Return (X, Y) of the center of cell containing provided text 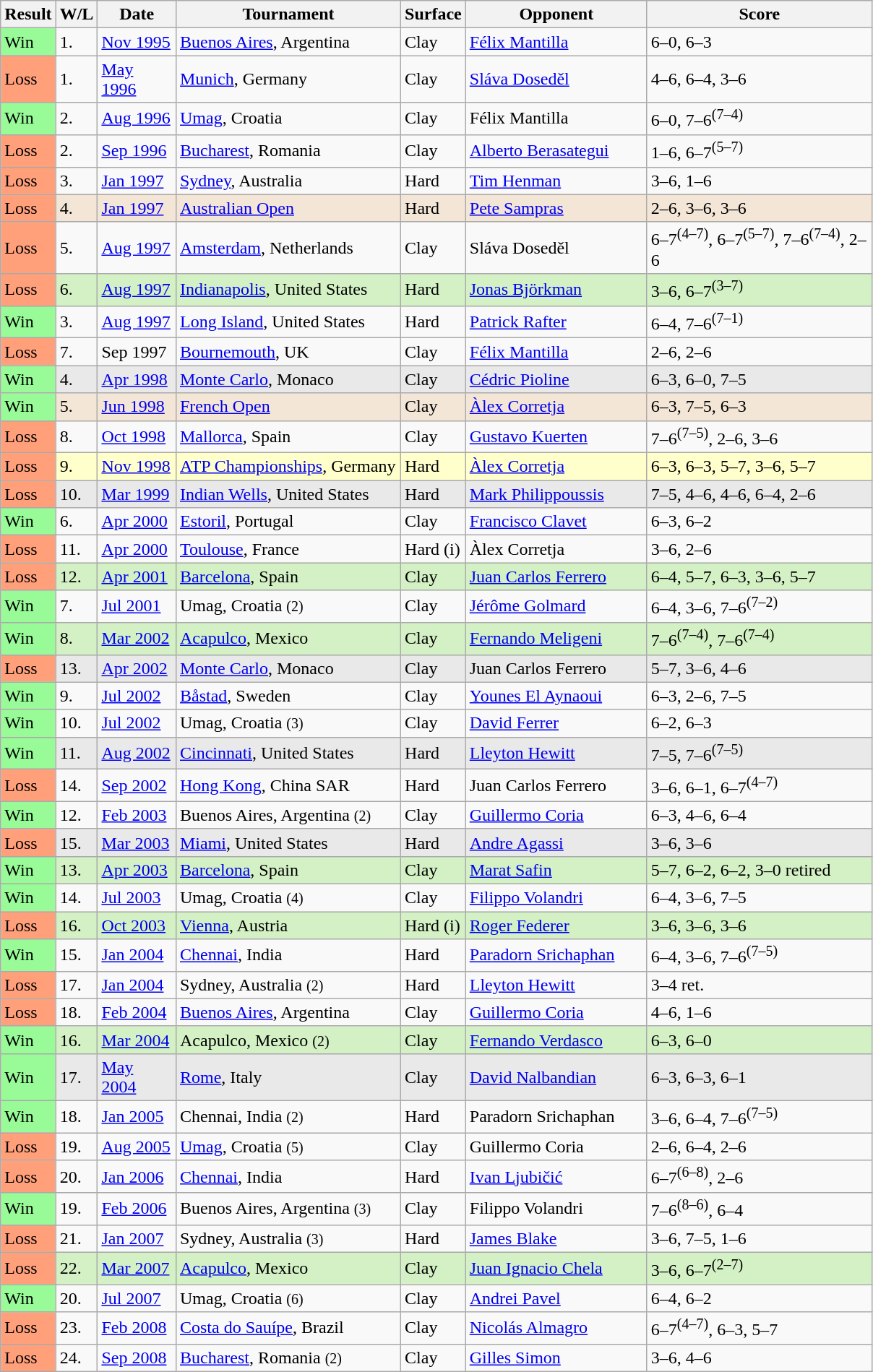
Umag, Croatia (2) (288, 607)
3–6, 4–6 (759, 1358)
Mar 2007 (137, 1269)
David Ferrer (556, 723)
6–4, 6–2 (759, 1298)
Umag, Croatia (4) (288, 897)
Toulouse, France (288, 549)
Mar 2002 (137, 639)
Jun 1998 (137, 407)
2–6, 2–6 (759, 352)
Feb 2006 (137, 1209)
3–4 ret. (759, 985)
French Open (288, 407)
6–0, 7–6(7–4) (759, 118)
Munich, Germany (288, 79)
Nov 1998 (137, 467)
6–4, 3–6, 7–6(7–2) (759, 607)
21. (77, 1238)
Bucharest, Romania (2) (288, 1358)
Andrei Pavel (556, 1298)
Date (137, 14)
Australian Open (288, 208)
2–6, 3–6, 3–6 (759, 208)
Jan 2005 (137, 1117)
May 1996 (137, 79)
Costa do Sauípe, Brazil (288, 1328)
6–7(4–7), 6–7(5–7), 7–6(7–4), 2–6 (759, 248)
Cédric Pioline (556, 379)
Feb 2008 (137, 1328)
7–6(8–6), 6–4 (759, 1209)
Indianapolis, United States (288, 290)
Rome, Italy (288, 1077)
Jul 2001 (137, 607)
6–4, 3–6, 7–5 (759, 897)
Sep 1997 (137, 352)
Bucharest, Romania (288, 150)
Umag, Croatia (6) (288, 1298)
Buenos Aires, Argentina (2) (288, 815)
3–6, 6–4, 7–6(7–5) (759, 1117)
Andre Agassi (556, 842)
6–3, 7–5, 6–3 (759, 407)
Younes El Aynaoui (556, 696)
David Nalbandian (556, 1077)
Acapulco, Mexico (2) (288, 1040)
3–6, 2–6 (759, 549)
Vienna, Austria (288, 926)
6–3, 6–2 (759, 522)
23. (77, 1328)
Mallorca, Spain (288, 436)
Cincinnati, United States (288, 753)
Chennai, India (2) (288, 1117)
Sydney, Australia (3) (288, 1238)
Umag, Croatia (288, 118)
May 2004 (137, 1077)
6–3, 4–6, 6–4 (759, 815)
Apr 2001 (137, 577)
7–6(7–4), 7–6(7–4) (759, 639)
7–5, 7–6(7–5) (759, 753)
Apr 2003 (137, 870)
W/L (77, 14)
3–6, 6–7(3–7) (759, 290)
7–6(7–5), 2–6, 3–6 (759, 436)
Surface (434, 14)
Sep 1996 (137, 150)
Sep 2002 (137, 786)
ATP Championships, Germany (288, 467)
Aug 2002 (137, 753)
6–3, 6–0 (759, 1040)
Jonas Björkman (556, 290)
Mar 2004 (137, 1040)
Mar 1999 (137, 494)
James Blake (556, 1238)
3–6, 3–6 (759, 842)
Nicolás Almagro (556, 1328)
Apr 2002 (137, 668)
Score (759, 14)
5–7, 6–2, 6–2, 3–0 retired (759, 870)
Hong Kong, China SAR (288, 786)
Francisco Clavet (556, 522)
6–0, 6–3 (759, 42)
6–3, 6–3, 6–1 (759, 1077)
3–6, 6–1, 6–7(4–7) (759, 786)
Oct 2003 (137, 926)
Miami, United States (288, 842)
Feb 2003 (137, 815)
6–7(6–8), 2–6 (759, 1176)
Aug 2005 (137, 1147)
Mar 2003 (137, 842)
3–6, 3–6, 3–6 (759, 926)
Bournemouth, UK (288, 352)
Mark Philippoussis (556, 494)
Indian Wells, United States (288, 494)
Sydney, Australia (288, 181)
3–6, 1–6 (759, 181)
24. (77, 1358)
Apr 1998 (137, 379)
Buenos Aires, Argentina (3) (288, 1209)
6–4, 5–7, 6–3, 3–6, 5–7 (759, 577)
Jul 2007 (137, 1298)
Umag, Croatia (5) (288, 1147)
6–7(4–7), 6–3, 5–7 (759, 1328)
7–5, 4–6, 4–6, 6–4, 2–6 (759, 494)
Estoril, Portugal (288, 522)
Jan 2006 (137, 1176)
Pete Sampras (556, 208)
3–6, 6–7(2–7) (759, 1269)
22. (77, 1269)
6–3, 6–0, 7–5 (759, 379)
Amsterdam, Netherlands (288, 248)
5–7, 3–6, 4–6 (759, 668)
Marat Safin (556, 870)
Fernando Verdasco (556, 1040)
Long Island, United States (288, 322)
Båstad, Sweden (288, 696)
6–4, 3–6, 7–6(7–5) (759, 955)
4–6, 1–6 (759, 1012)
Jul 2003 (137, 897)
Nov 1995 (137, 42)
3–6, 7–5, 1–6 (759, 1238)
Tournament (288, 14)
Oct 1998 (137, 436)
Tim Henman (556, 181)
Juan Ignacio Chela (556, 1269)
6–3, 2–6, 7–5 (759, 696)
Patrick Rafter (556, 322)
Jan 2007 (137, 1238)
Sep 2008 (137, 1358)
Aug 1996 (137, 118)
Gilles Simon (556, 1358)
2–6, 6–4, 2–6 (759, 1147)
6–2, 6–3 (759, 723)
4–6, 6–4, 3–6 (759, 79)
Fernando Meligeni (556, 639)
Jérôme Golmard (556, 607)
Gustavo Kuerten (556, 436)
Umag, Croatia (3) (288, 723)
Sydney, Australia (2) (288, 985)
1–6, 6–7(5–7) (759, 150)
Feb 2004 (137, 1012)
Alberto Berasategui (556, 150)
Result (28, 14)
6–4, 7–6(7–1) (759, 322)
Opponent (556, 14)
Ivan Ljubičić (556, 1176)
6–3, 6–3, 5–7, 3–6, 5–7 (759, 467)
Roger Federer (556, 926)
